Search for the cell housing the specified text and yield its (x, y) center coordinate. 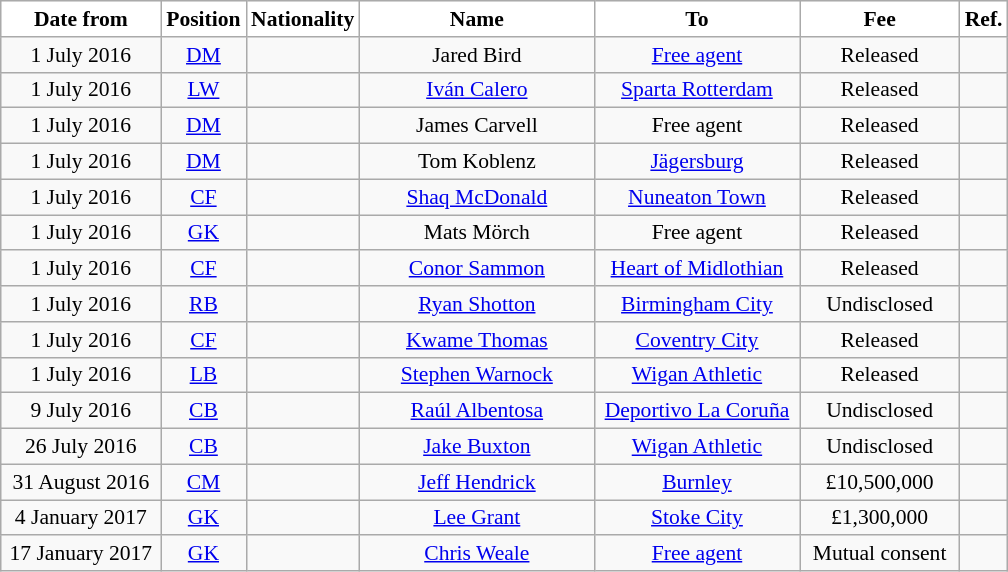
9 July 2016 (81, 411)
Name (476, 19)
Stoke City (696, 518)
17 January 2017 (81, 554)
26 July 2016 (81, 447)
Jägersburg (696, 162)
Position (204, 19)
Date from (81, 19)
Jared Bird (476, 55)
CM (204, 482)
Chris Weale (476, 554)
4 January 2017 (81, 518)
£1,300,000 (880, 518)
Stephen Warnock (476, 375)
Tom Koblenz (476, 162)
To (696, 19)
Sparta Rotterdam (696, 90)
Jake Buxton (476, 447)
Ryan Shotton (476, 304)
£10,500,000 (880, 482)
Coventry City (696, 340)
James Carvell (476, 126)
Deportivo La Coruña (696, 411)
Nationality (302, 19)
LB (204, 375)
Mutual consent (880, 554)
Nuneaton Town (696, 197)
Ref. (984, 19)
Kwame Thomas (476, 340)
LW (204, 90)
Fee (880, 19)
Heart of Midlothian (696, 269)
Jeff Hendrick (476, 482)
Shaq McDonald (476, 197)
Conor Sammon (476, 269)
Lee Grant (476, 518)
RB (204, 304)
31 August 2016 (81, 482)
Raúl Albentosa (476, 411)
Mats Mörch (476, 233)
Burnley (696, 482)
Iván Calero (476, 90)
Birmingham City (696, 304)
